Detect which cell encompasses the target text, then output its (X, Y) center coordinate. 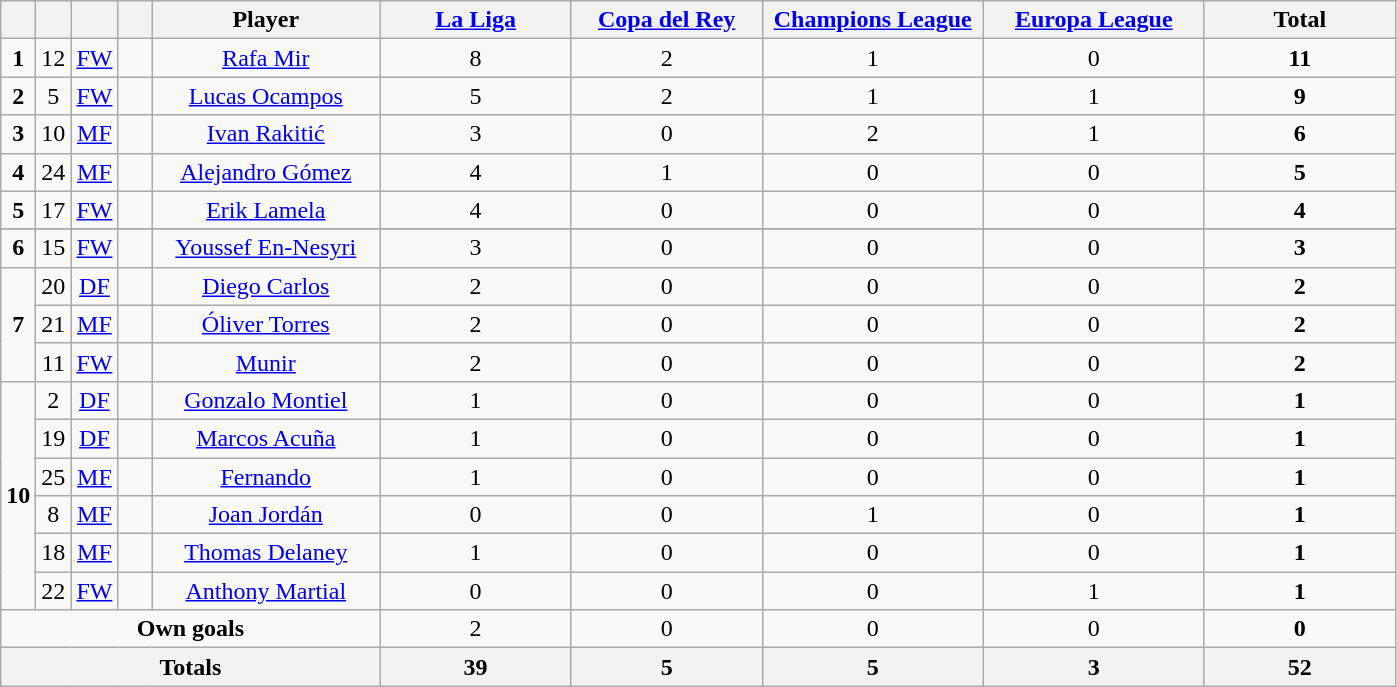
21 (54, 324)
Fernando (266, 477)
19 (54, 438)
Diego Carlos (266, 286)
Copa del Rey (666, 20)
17 (54, 210)
39 (476, 667)
Thomas Delaney (266, 553)
Rafa Mir (266, 58)
Gonzalo Montiel (266, 400)
52 (1300, 667)
Alejandro Gómez (266, 172)
25 (54, 477)
Lucas Ocampos (266, 96)
Erik Lamela (266, 210)
24 (54, 172)
Europa League (1094, 20)
Total (1300, 20)
Marcos Acuña (266, 438)
7 (18, 324)
Youssef En-Nesyri (266, 248)
Anthony Martial (266, 591)
Totals (190, 667)
15 (54, 248)
Munir (266, 362)
Ivan Rakitić (266, 134)
18 (54, 553)
9 (1300, 96)
12 (54, 58)
20 (54, 286)
22 (54, 591)
Player (266, 20)
Joan Jordán (266, 515)
Own goals (190, 629)
Óliver Torres (266, 324)
La Liga (476, 20)
Champions League (872, 20)
